Return (X, Y) of the center of cell containing provided text 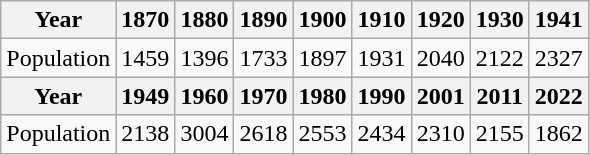
1930 (500, 20)
1890 (264, 20)
1880 (204, 20)
1862 (558, 134)
2022 (558, 96)
2310 (440, 134)
2122 (500, 58)
2011 (500, 96)
2001 (440, 96)
1897 (322, 58)
2618 (264, 134)
1980 (322, 96)
1949 (146, 96)
3004 (204, 134)
1870 (146, 20)
1941 (558, 20)
1910 (382, 20)
2155 (500, 134)
1960 (204, 96)
2040 (440, 58)
2434 (382, 134)
1990 (382, 96)
2138 (146, 134)
2327 (558, 58)
1920 (440, 20)
1931 (382, 58)
1970 (264, 96)
1396 (204, 58)
1459 (146, 58)
1900 (322, 20)
2553 (322, 134)
1733 (264, 58)
